Capture the cell that displays the provided text and extract its (x, y) central coordinate. 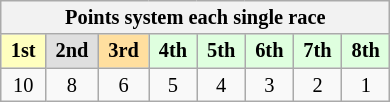
1 (366, 85)
5 (173, 85)
Points system each single race (196, 17)
6 (123, 85)
5th (221, 51)
2 (317, 85)
4 (221, 85)
6th (269, 51)
3rd (123, 51)
3 (269, 85)
2nd (72, 51)
10 (24, 85)
7th (317, 51)
8 (72, 85)
1st (24, 51)
4th (173, 51)
8th (366, 51)
